Determine the (x, y) coordinate at the center of the cell enclosing the given text.  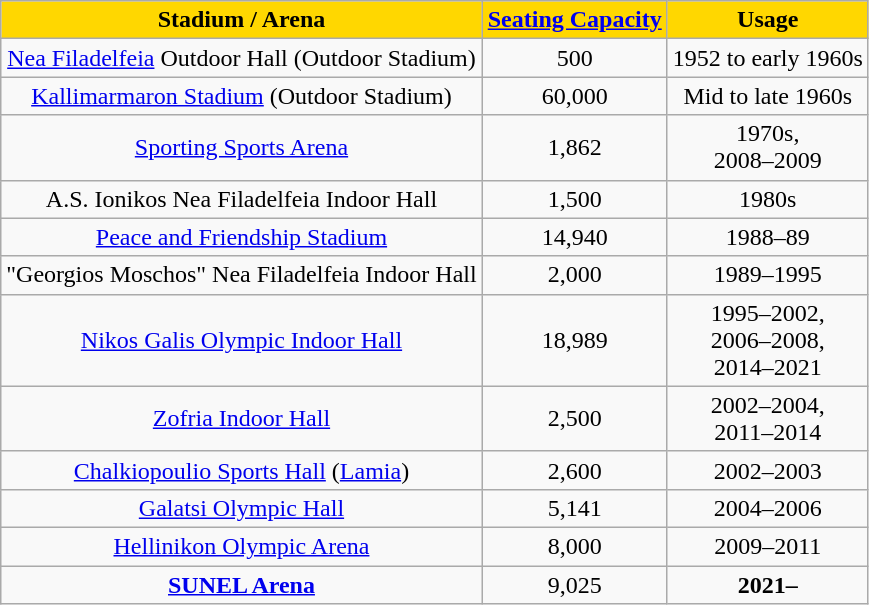
Seating Capacity (574, 20)
Galatsi Olympic Hall (242, 508)
2,500 (574, 418)
1988–89 (768, 237)
2009–2011 (768, 546)
1,862 (574, 148)
2,600 (574, 470)
Mid to late 1960s (768, 96)
2021– (768, 585)
Kallimarmaron Stadium (Outdoor Stadium) (242, 96)
Sporting Sports Arena (242, 148)
2004–2006 (768, 508)
Stadium / Arena (242, 20)
14,940 (574, 237)
18,989 (574, 340)
"Georgios Moschos" Nea Filadelfeia Indoor Hall (242, 275)
Nikos Galis Olympic Indoor Hall (242, 340)
Usage (768, 20)
1989–1995 (768, 275)
Peace and Friendship Stadium (242, 237)
A.S. Ionikos Nea Filadelfeia Indoor Hall (242, 199)
Nea Filadelfeia Outdoor Hall (Outdoor Stadium) (242, 58)
9,025 (574, 585)
1995–2002, 2006–2008, 2014–2021 (768, 340)
1980s (768, 199)
Zofria Indoor Hall (242, 418)
Hellinikon Olympic Arena (242, 546)
Chalkiopoulio Sports Hall (Lamia) (242, 470)
1970s, 2008–2009 (768, 148)
2002–2003 (768, 470)
8,000 (574, 546)
2002–2004, 2011–2014 (768, 418)
1952 to early 1960s (768, 58)
SUNEL Arena (242, 585)
2,000 (574, 275)
60,000 (574, 96)
1,500 (574, 199)
500 (574, 58)
5,141 (574, 508)
